Scan for the cell matching the given text and deliver its [x, y] coordinate at center. 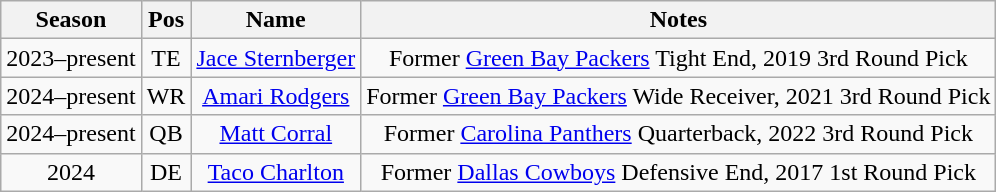
2024 [71, 172]
Name [276, 20]
Former Dallas Cowboys Defensive End, 2017 1st Round Pick [678, 172]
2023–present [71, 58]
Notes [678, 20]
Jace Sternberger [276, 58]
Pos [166, 20]
TE [166, 58]
Former Carolina Panthers Quarterback, 2022 3rd Round Pick [678, 134]
WR [166, 96]
DE [166, 172]
Former Green Bay Packers Tight End, 2019 3rd Round Pick [678, 58]
Taco Charlton [276, 172]
Former Green Bay Packers Wide Receiver, 2021 3rd Round Pick [678, 96]
Season [71, 20]
Matt Corral [276, 134]
Amari Rodgers [276, 96]
QB [166, 134]
